From the cell containing the given text, extract its center point as (X, Y) coordinate. 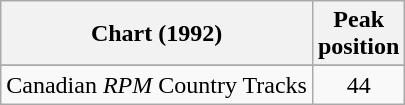
Peakposition (358, 34)
Canadian RPM Country Tracks (157, 85)
Chart (1992) (157, 34)
44 (358, 85)
